Output the [x, y] coordinate of the center of the cell containing the given text.  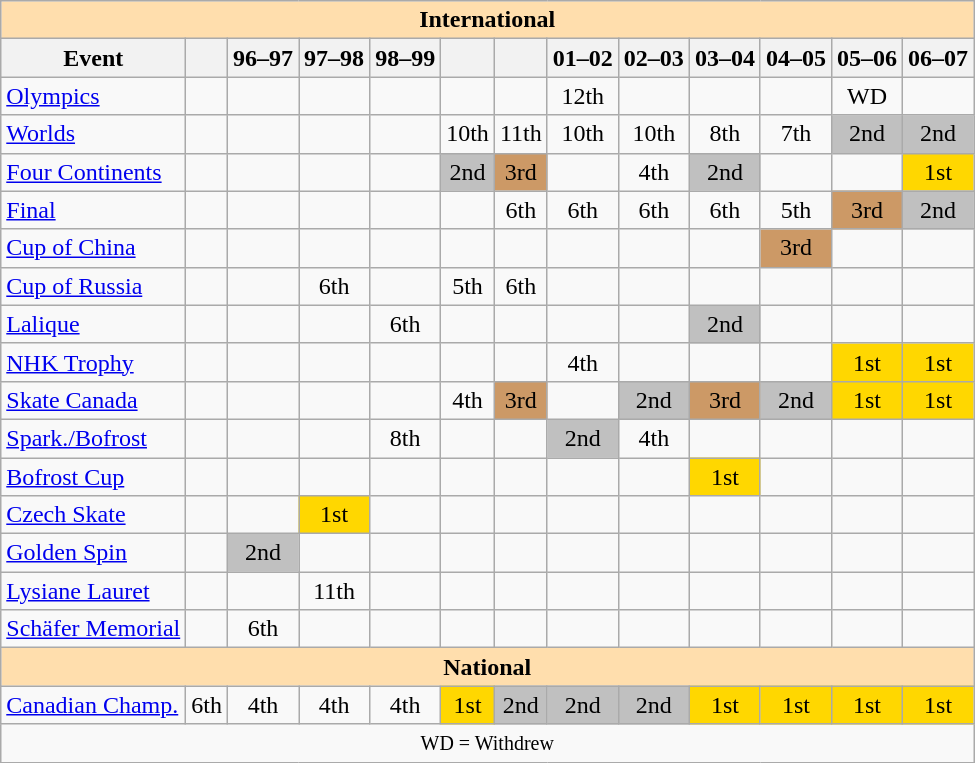
Schäfer Memorial [94, 629]
Worlds [94, 134]
Canadian Champ. [94, 705]
WD [868, 96]
01–02 [582, 58]
Four Continents [94, 172]
12th [582, 96]
National [488, 667]
Skate Canada [94, 400]
NHK Trophy [94, 362]
Czech Skate [94, 515]
03–04 [724, 58]
Event [94, 58]
05–06 [868, 58]
96–97 [262, 58]
Lysiane Lauret [94, 591]
Olympics [94, 96]
WD = Withdrew [488, 743]
Cup of Russia [94, 286]
02–03 [654, 58]
International [488, 20]
Golden Spin [94, 553]
7th [796, 134]
Bofrost Cup [94, 477]
Lalique [94, 324]
04–05 [796, 58]
Cup of China [94, 248]
06–07 [938, 58]
Final [94, 210]
98–99 [406, 58]
Spark./Bofrost [94, 438]
97–98 [334, 58]
